Provide the [X, Y] coordinate of the cell's center where the given text is located.  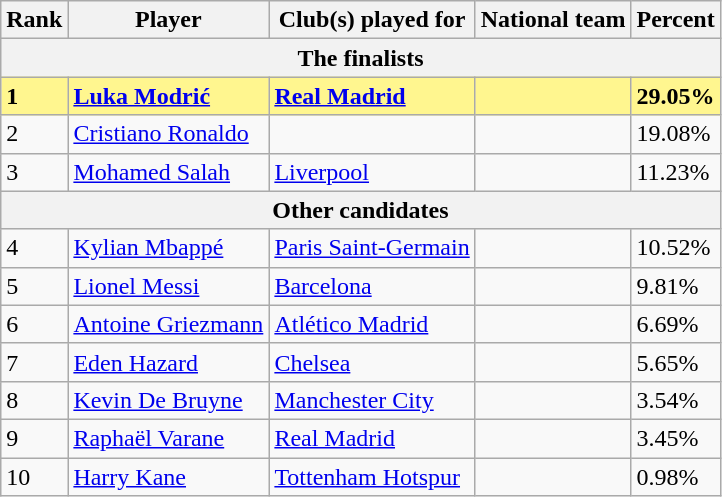
Player [168, 20]
Percent [676, 20]
4 [34, 248]
Antoine Griezmann [168, 324]
Eden Hazard [168, 362]
National team [553, 20]
3 [34, 172]
9.81% [676, 286]
5 [34, 286]
9 [34, 438]
Chelsea [372, 362]
3.54% [676, 400]
2 [34, 134]
29.05% [676, 96]
Mohamed Salah [168, 172]
1 [34, 96]
Club(s) played for [372, 20]
Other candidates [360, 210]
5.65% [676, 362]
Atlético Madrid [372, 324]
Manchester City [372, 400]
Barcelona [372, 286]
11.23% [676, 172]
6.69% [676, 324]
10 [34, 477]
3.45% [676, 438]
Kylian Mbappé [168, 248]
The finalists [360, 58]
Liverpool [372, 172]
Raphaël Varane [168, 438]
Tottenham Hotspur [372, 477]
Cristiano Ronaldo [168, 134]
Kevin De Bruyne [168, 400]
0.98% [676, 477]
Harry Kane [168, 477]
10.52% [676, 248]
7 [34, 362]
Lionel Messi [168, 286]
6 [34, 324]
Paris Saint-Germain [372, 248]
19.08% [676, 134]
8 [34, 400]
Luka Modrić [168, 96]
Rank [34, 20]
